For the text-containing cell, return its midpoint in [X, Y] coordinate format. 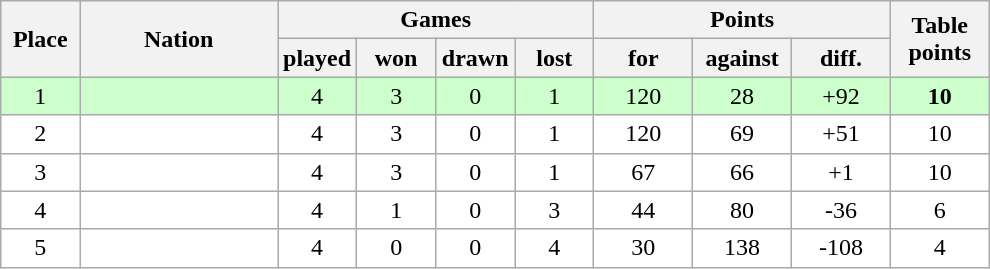
6 [940, 210]
2 [40, 134]
lost [554, 58]
Nation [179, 39]
won [396, 58]
+92 [842, 96]
against [742, 58]
drawn [476, 58]
-108 [842, 248]
-36 [842, 210]
Points [742, 20]
Games [436, 20]
Tablepoints [940, 39]
138 [742, 248]
69 [742, 134]
Place [40, 39]
44 [644, 210]
played [318, 58]
5 [40, 248]
28 [742, 96]
diff. [842, 58]
for [644, 58]
+1 [842, 172]
66 [742, 172]
80 [742, 210]
30 [644, 248]
67 [644, 172]
+51 [842, 134]
